From the cell containing the given text, extract its center point as [X, Y] coordinate. 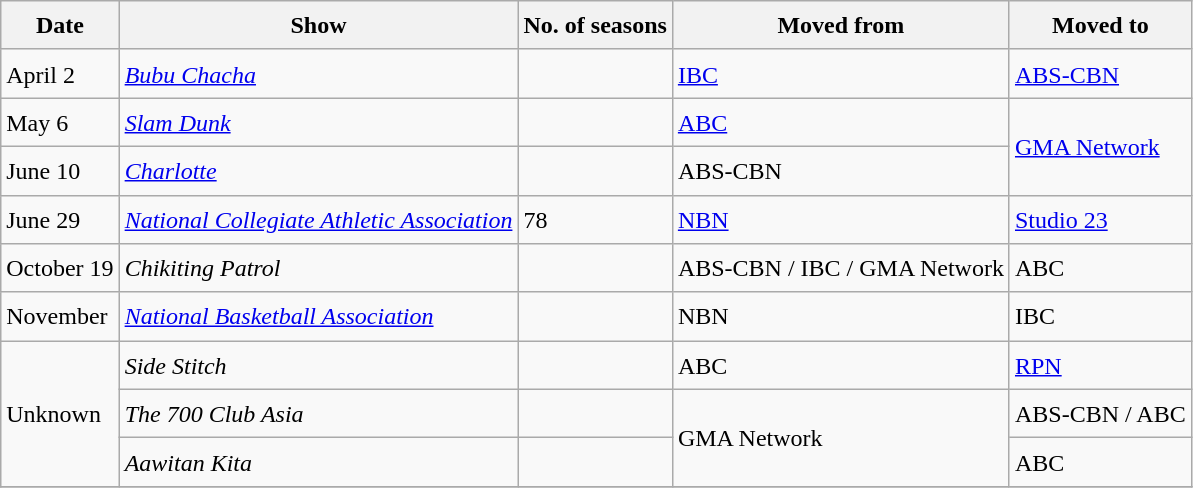
April 2 [60, 74]
National Basketball Association [318, 316]
Moved to [1100, 26]
October 19 [60, 268]
Slam Dunk [318, 122]
Date [60, 26]
May 6 [60, 122]
Bubu Chacha [318, 74]
Moved from [840, 26]
Show [318, 26]
National Collegiate Athletic Association [318, 220]
June 29 [60, 220]
No. of seasons [595, 26]
Unknown [60, 414]
Side Stitch [318, 366]
Chikiting Patrol [318, 268]
Charlotte [318, 170]
Aawitan Kita [318, 462]
June 10 [60, 170]
November [60, 316]
ABS-CBN / IBC / GMA Network [840, 268]
RPN [1100, 366]
Studio 23 [1100, 220]
The 700 Club Asia [318, 414]
ABS-CBN / ABC [1100, 414]
78 [595, 220]
